Return [X, Y] of the center of cell containing provided text 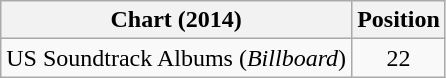
Position [399, 20]
Chart (2014) [176, 20]
US Soundtrack Albums (Billboard) [176, 58]
22 [399, 58]
